Capture the cell that displays the provided text and extract its (X, Y) central coordinate. 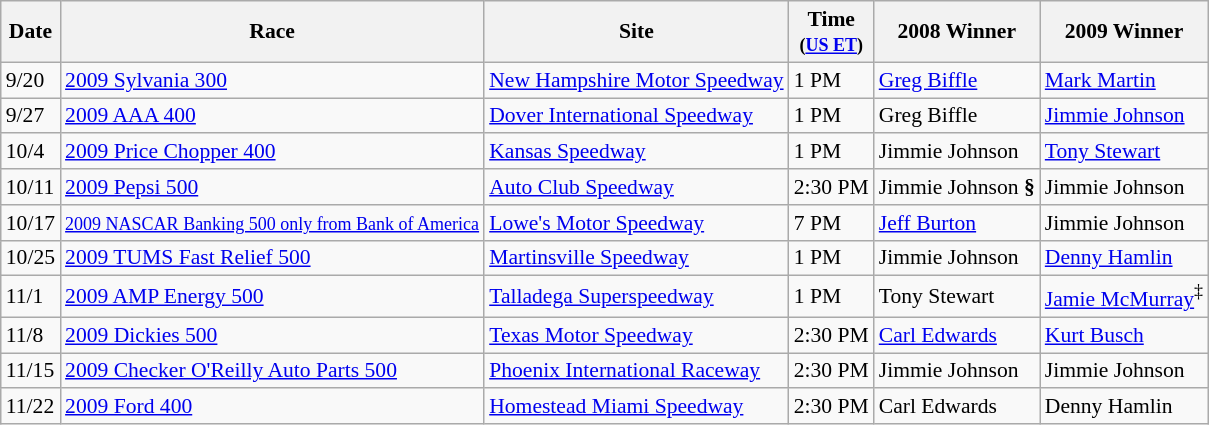
11/22 (30, 407)
Auto Club Speedway (636, 187)
New Hampshire Motor Speedway (636, 80)
Race (272, 32)
10/11 (30, 187)
2009 Checker O'Reilly Auto Parts 500 (272, 371)
2009 Winner (1124, 32)
Kansas Speedway (636, 152)
Mark Martin (1124, 80)
Phoenix International Raceway (636, 371)
Texas Motor Speedway (636, 335)
2009 AMP Energy 500 (272, 296)
Jimmie Johnson § (957, 187)
10/4 (30, 152)
11/15 (30, 371)
2008 Winner (957, 32)
2009 TUMS Fast Relief 500 (272, 258)
Jamie McMurray‡ (1124, 296)
9/27 (30, 116)
Talladega Superspeedway (636, 296)
2009 Price Chopper 400 (272, 152)
2009 Sylvania 300 (272, 80)
9/20 (30, 80)
Homestead Miami Speedway (636, 407)
11/1 (30, 296)
Time(US ET) (832, 32)
2009 NASCAR Banking 500 only from Bank of America (272, 223)
Site (636, 32)
Kurt Busch (1124, 335)
2009 AAA 400 (272, 116)
2009 Dickies 500 (272, 335)
Martinsville Speedway (636, 258)
Dover International Speedway (636, 116)
10/25 (30, 258)
2009 Ford 400 (272, 407)
2009 Pepsi 500 (272, 187)
Jeff Burton (957, 223)
11/8 (30, 335)
10/17 (30, 223)
Lowe's Motor Speedway (636, 223)
Date (30, 32)
7 PM (832, 223)
